Detect which cell encompasses the target text, then output its (x, y) center coordinate. 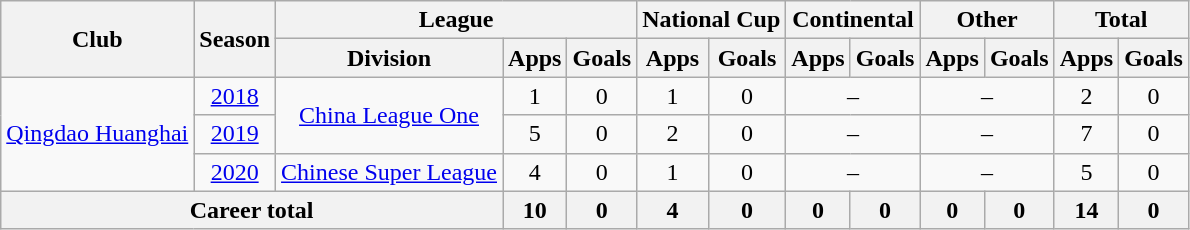
Continental (853, 20)
7 (1086, 134)
2020 (235, 172)
Chinese Super League (390, 172)
National Cup (712, 20)
14 (1086, 210)
10 (535, 210)
2019 (235, 134)
Division (390, 58)
League (456, 20)
2018 (235, 96)
China League One (390, 115)
Club (98, 39)
Qingdao Huanghai (98, 134)
Career total (252, 210)
Other (987, 20)
Season (235, 39)
Total (1121, 20)
